Provide the (x, y) coordinate of the cell's center where the given text is located.  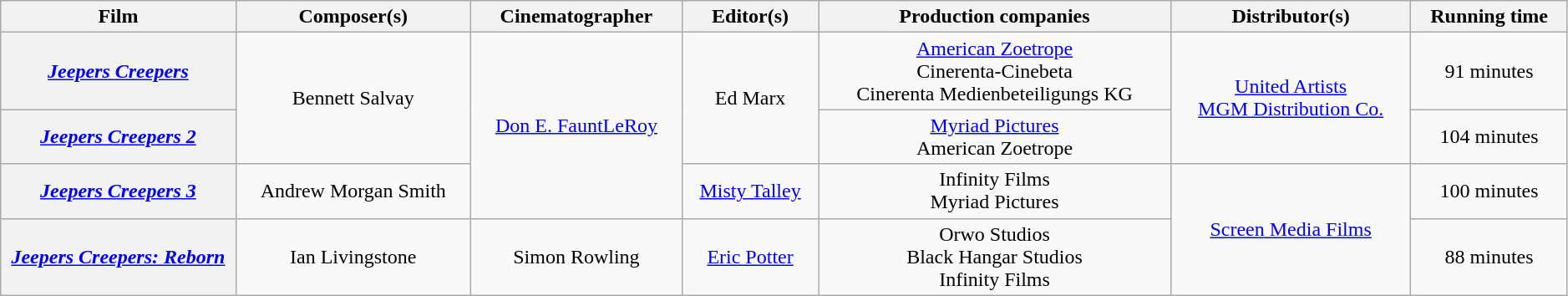
Don E. FauntLeRoy (576, 125)
Production companies (995, 17)
Simon Rowling (576, 257)
88 minutes (1489, 257)
Jeepers Creepers (119, 71)
Eric Potter (750, 257)
91 minutes (1489, 71)
Orwo StudiosBlack Hangar StudiosInfinity Films (995, 257)
Running time (1489, 17)
104 minutes (1489, 137)
Film (119, 17)
Jeepers Creepers 3 (119, 191)
Distributor(s) (1291, 17)
Ian Livingstone (353, 257)
Jeepers Creepers 2 (119, 137)
Bennett Salvay (353, 99)
100 minutes (1489, 191)
Infinity FilmsMyriad Pictures (995, 191)
United ArtistsMGM Distribution Co. (1291, 99)
Editor(s) (750, 17)
American ZoetropeCinerenta-CinebetaCinerenta Medienbeteiligungs KG (995, 71)
Screen Media Films (1291, 229)
Composer(s) (353, 17)
Jeepers Creepers: Reborn (119, 257)
Andrew Morgan Smith (353, 191)
Misty Talley (750, 191)
Cinematographer (576, 17)
Myriad PicturesAmerican Zoetrope (995, 137)
Ed Marx (750, 99)
